Extract the (X, Y) coordinate from the center of the cell holding the provided text.  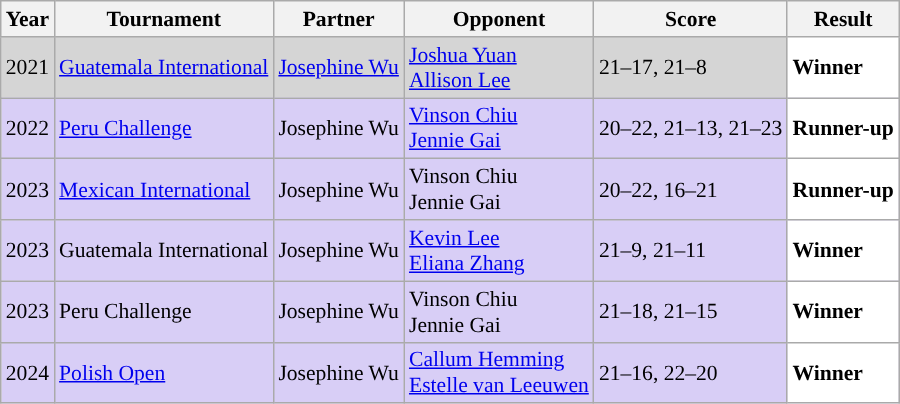
Result (842, 19)
Year (28, 19)
Partner (338, 19)
2021 (28, 68)
21–16, 22–20 (691, 372)
Mexican International (164, 190)
Tournament (164, 19)
Opponent (499, 19)
2024 (28, 372)
20–22, 16–21 (691, 190)
Score (691, 19)
Joshua Yuan Allison Lee (499, 68)
21–17, 21–8 (691, 68)
Kevin Lee Eliana Zhang (499, 250)
21–18, 21–15 (691, 312)
Polish Open (164, 372)
2022 (28, 128)
21–9, 21–11 (691, 250)
Callum Hemming Estelle van Leeuwen (499, 372)
20–22, 21–13, 21–23 (691, 128)
